Search for the cell housing the specified text and yield its (X, Y) center coordinate. 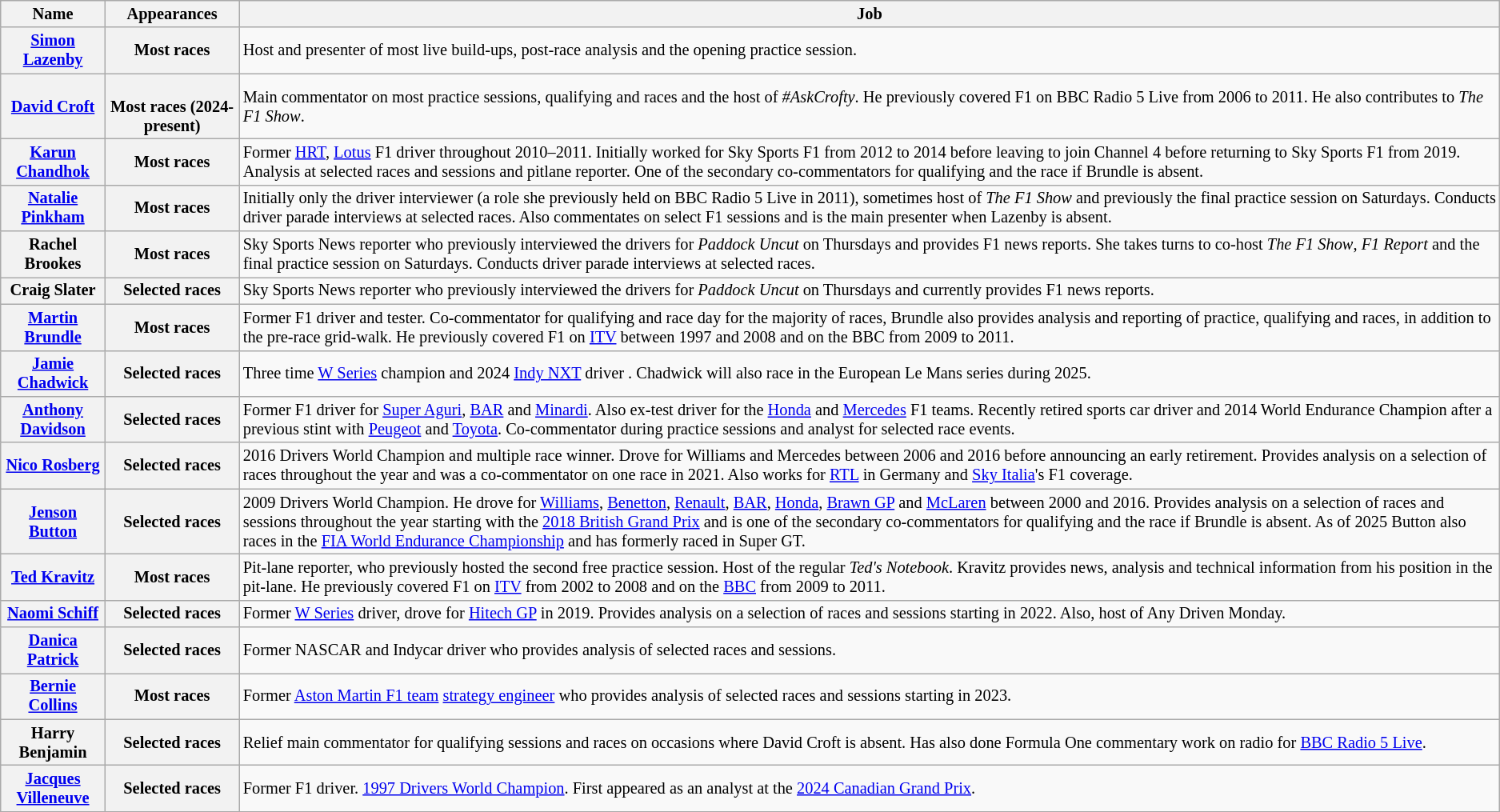
Martin Brundle (53, 327)
Nico Rosberg (53, 466)
David Croft (53, 106)
Natalie Pinkham (53, 208)
Anthony Davidson (53, 419)
Jacques Villeneuve (53, 788)
Name (53, 14)
Job (870, 14)
Former Aston Martin F1 team strategy engineer who provides analysis of selected races and sessions starting in 2023. (870, 696)
Ted Kravitz (53, 577)
Former F1 driver. 1997 Drivers World Champion. First appeared as an analyst at the 2024 Canadian Grand Prix. (870, 788)
Jamie Chadwick (53, 374)
Naomi Schiff (53, 614)
Harry Benjamin (53, 742)
Appearances (172, 14)
Former NASCAR and Indycar driver who provides analysis of selected races and sessions. (870, 650)
Karun Chandhok (53, 162)
Sky Sports News reporter who previously interviewed the drivers for Paddock Uncut on Thursdays and currently provides F1 news reports. (870, 290)
Craig Slater (53, 290)
Three time W Series champion and 2024 Indy NXT driver . Chadwick will also race in the European Le Mans series during 2025. (870, 374)
Jenson Button (53, 522)
Bernie Collins (53, 696)
Host and presenter of most live build-ups, post-race analysis and the opening practice session. (870, 50)
Rachel Brookes (53, 254)
Simon Lazenby (53, 50)
Danica Patrick (53, 650)
Most races (2024-present) (172, 106)
